Capture the cell that displays the provided text and extract its (x, y) central coordinate. 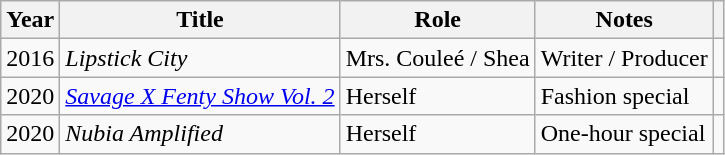
One-hour special (624, 134)
Fashion special (624, 96)
Nubia Amplified (200, 134)
Writer / Producer (624, 58)
Lipstick City (200, 58)
2016 (30, 58)
Role (438, 20)
Title (200, 20)
Savage X Fenty Show Vol. 2 (200, 96)
Notes (624, 20)
Year (30, 20)
Mrs. Couleé / Shea (438, 58)
